Provide the [X, Y] coordinate of the cell's center where the given text is located.  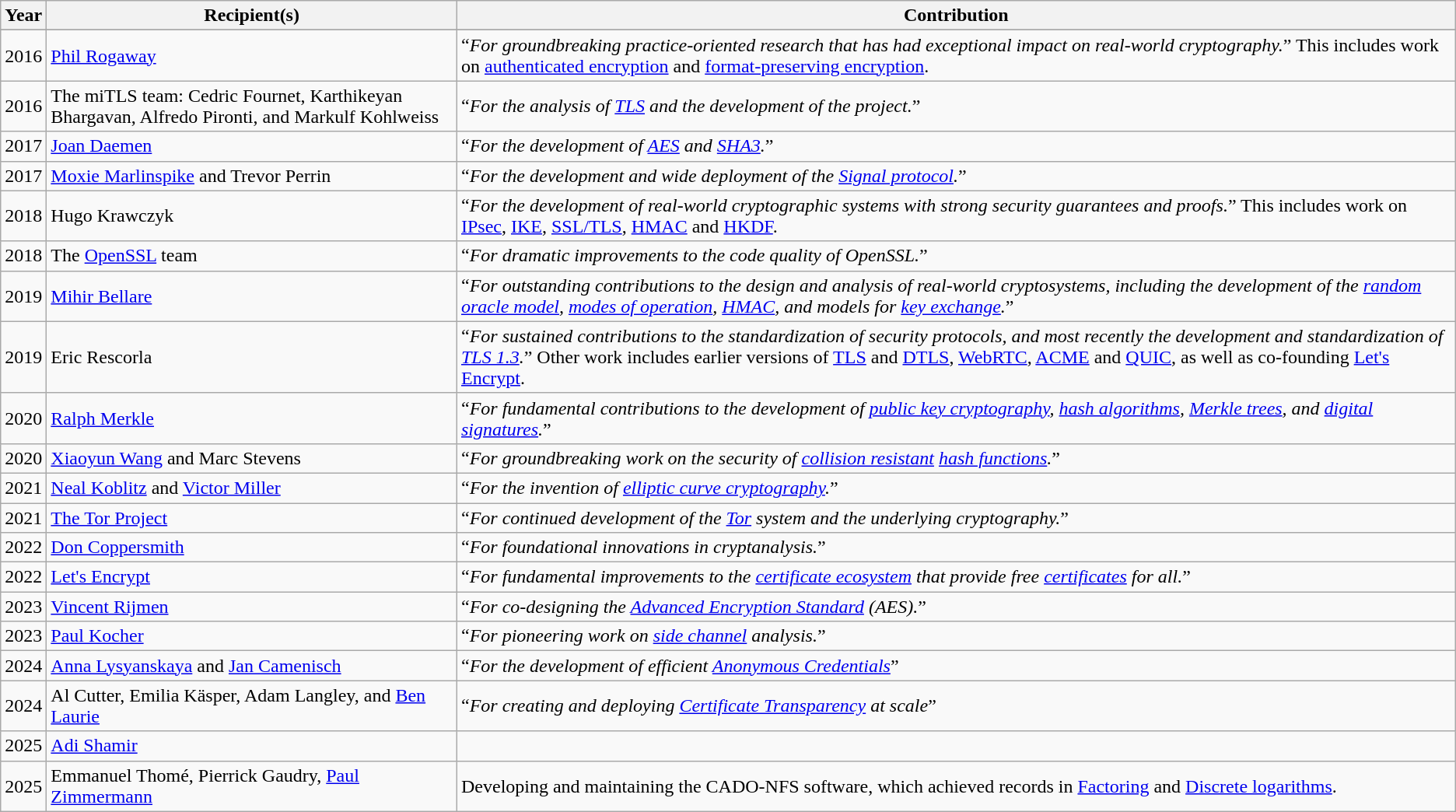
“For creating and deploying Certificate Transparency at scale” [956, 706]
Vincent Rijmen [252, 607]
Developing and maintaining the CADO-NFS software, which achieved records in Factoring and Discrete logarithms. [956, 786]
Al Cutter, Emilia Käsper, Adam Langley, and Ben Laurie [252, 706]
“For the analysis of TLS and the development of the project.” [956, 106]
Emmanuel Thomé, Pierrick Gaudry, Paul Zimmermann [252, 786]
Adi Shamir [252, 746]
Eric Rescorla [252, 357]
“For continued development of the Tor system and the underlying cryptography.” [956, 517]
“For groundbreaking work on the security of collision resistant hash functions.” [956, 458]
Recipient(s) [252, 16]
Hugo Krawczyk [252, 216]
Ralph Merkle [252, 418]
Phil Rogaway [252, 56]
“For foundational innovations in cryptanalysis.” [956, 548]
“For co-designing the Advanced Encryption Standard (AES).” [956, 607]
The Tor Project [252, 517]
Anna Lysyanskaya and Jan Camenisch [252, 666]
“For fundamental improvements to the certificate ecosystem that provide free certificates for all.” [956, 577]
“For fundamental contributions to the development of public key cryptography, hash algorithms, Merkle trees, and digital signatures.” [956, 418]
“For the development of AES and SHA3.” [956, 146]
Xiaoyun Wang and Marc Stevens [252, 458]
The OpenSSL team [252, 256]
Moxie Marlinspike and Trevor Perrin [252, 176]
Contribution [956, 16]
Don Coppersmith [252, 548]
Paul Kocher [252, 636]
“For pioneering work on side channel analysis.” [956, 636]
Year [23, 16]
Neal Koblitz and Victor Miller [252, 488]
Joan Daemen [252, 146]
Let's Encrypt [252, 577]
“For the development and wide deployment of the Signal protocol.” [956, 176]
“For dramatic improvements to the code quality of OpenSSL.” [956, 256]
Mihir Bellare [252, 296]
“For the development of efficient Anonymous Credentials” [956, 666]
The miTLS team: Cedric Fournet, Karthikeyan Bhargavan, Alfredo Pironti, and Markulf Kohlweiss [252, 106]
“For the invention of elliptic curve cryptography.” [956, 488]
